From the cell containing the given text, extract its center point as [x, y] coordinate. 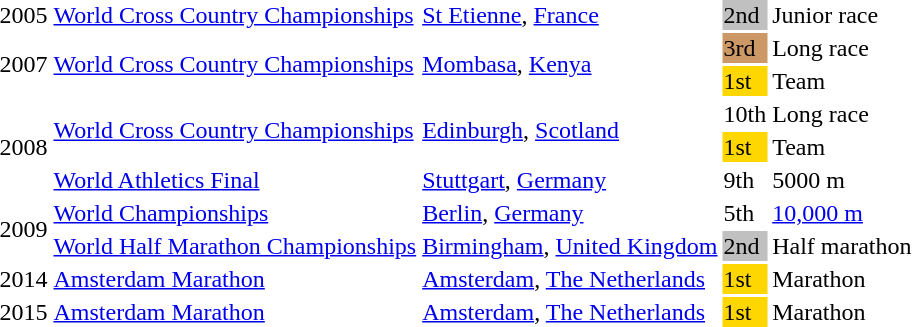
World Half Marathon Championships [235, 246]
3rd [745, 48]
5th [745, 213]
Stuttgart, Germany [570, 180]
Birmingham, United Kingdom [570, 246]
10th [745, 114]
9th [745, 180]
Edinburgh, Scotland [570, 130]
Mombasa, Kenya [570, 64]
World Athletics Final [235, 180]
St Etienne, France [570, 15]
Berlin, Germany [570, 213]
World Championships [235, 213]
